Return the [X, Y] coordinate for the center point of the cell that contains the specified text.  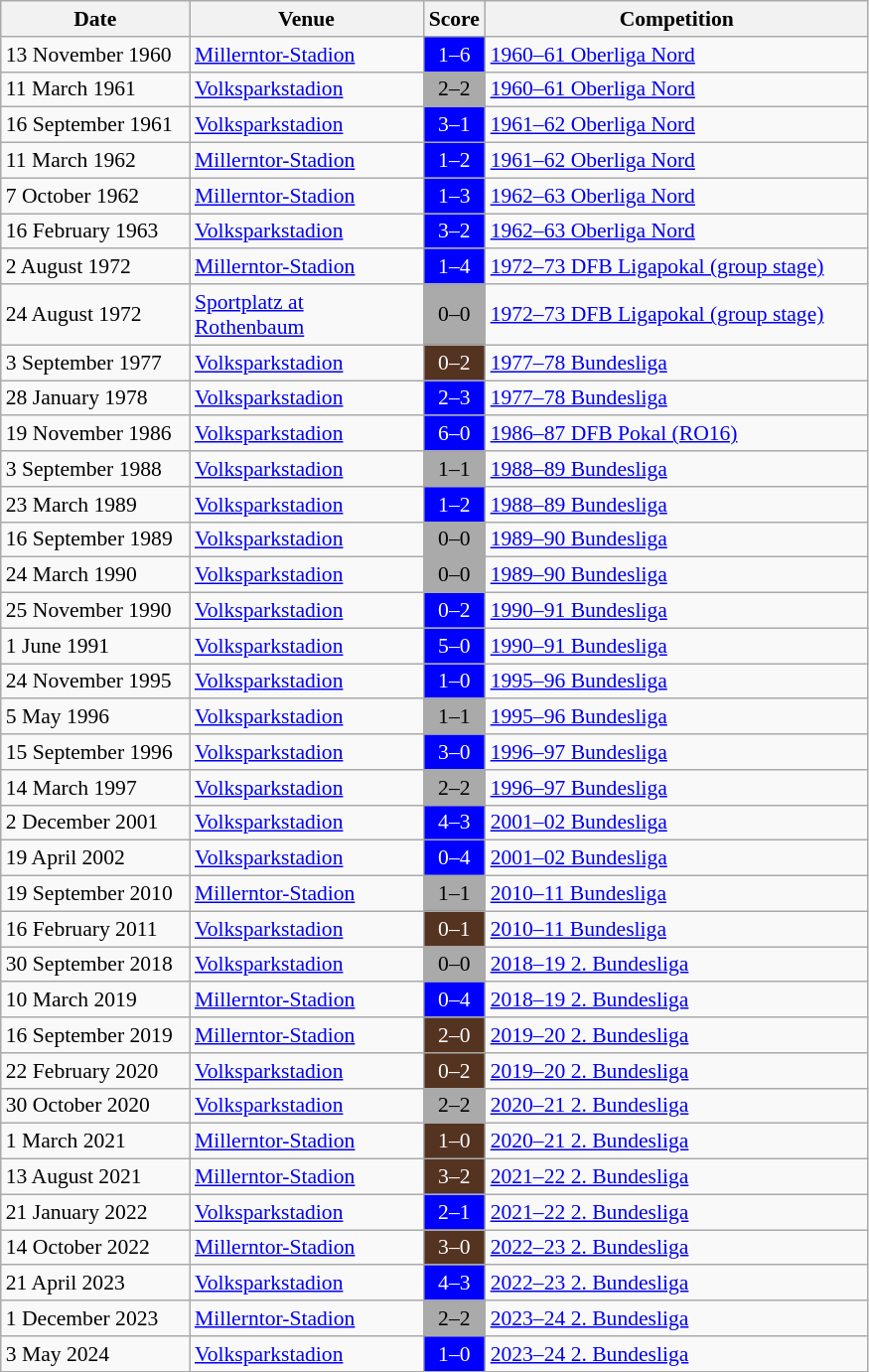
21 April 2023 [95, 1284]
24 March 1990 [95, 575]
1 June 1991 [95, 646]
16 September 2019 [95, 1035]
16 February 1963 [95, 231]
Sportplatz at Rothenbaum [306, 314]
2–3 [455, 398]
24 August 1972 [95, 314]
1–6 [455, 55]
2–0 [455, 1035]
24 November 1995 [95, 682]
7 October 1962 [95, 196]
25 November 1990 [95, 611]
10 March 2019 [95, 1000]
14 March 1997 [95, 788]
11 March 1961 [95, 89]
16 September 1961 [95, 125]
2 August 1972 [95, 267]
13 August 2021 [95, 1177]
22 February 2020 [95, 1071]
5–0 [455, 646]
28 January 1978 [95, 398]
30 October 2020 [95, 1106]
21 January 2022 [95, 1212]
30 September 2018 [95, 965]
1 December 2023 [95, 1318]
1–3 [455, 196]
Date [95, 19]
Score [455, 19]
0–1 [455, 929]
13 November 1960 [95, 55]
1986–87 DFB Pokal (RO16) [677, 434]
5 May 1996 [95, 717]
3 May 2024 [95, 1354]
19 November 1986 [95, 434]
6–0 [455, 434]
15 September 1996 [95, 752]
19 September 2010 [95, 894]
1 March 2021 [95, 1142]
Venue [306, 19]
23 March 1989 [95, 505]
2 December 2001 [95, 823]
16 February 2011 [95, 929]
3 September 1988 [95, 469]
19 April 2002 [95, 858]
1–4 [455, 267]
3 September 1977 [95, 363]
Competition [677, 19]
2–1 [455, 1212]
16 September 1989 [95, 539]
3–1 [455, 125]
11 March 1962 [95, 161]
14 October 2022 [95, 1248]
